For the text-containing cell, return its midpoint in (x, y) coordinate format. 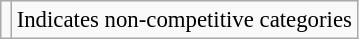
Indicates non-competitive categories (184, 20)
